Output the (X, Y) coordinate of the center of the cell containing the given text.  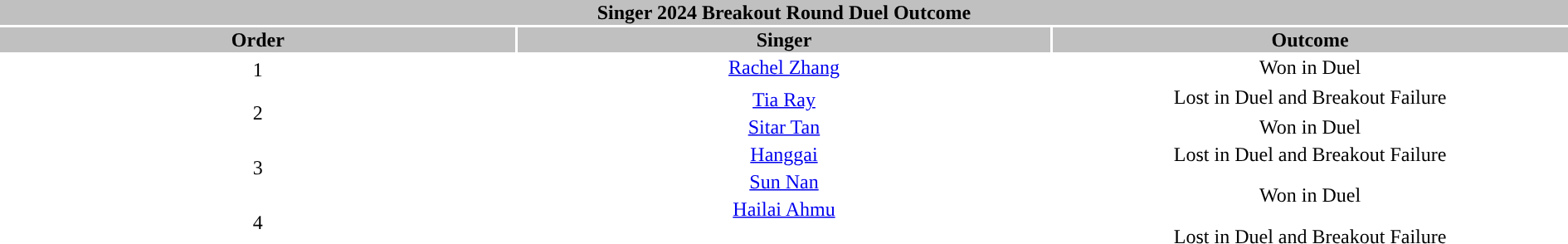
1 (258, 70)
Rachel Zhang (785, 67)
Singer (785, 40)
Singer 2024 Breakout Round Duel Outcome (784, 12)
Tia Ray (785, 100)
Sitar Tan (785, 127)
3 (258, 168)
Sun Nan (785, 182)
Outcome (1310, 40)
Order (258, 40)
Hanggai (785, 154)
Hailai Ahmu (785, 209)
2 (258, 113)
